Capture the cell that displays the provided text and extract its [x, y] central coordinate. 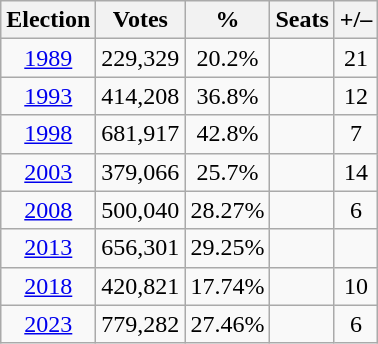
25.7% [228, 172]
20.2% [228, 58]
7 [356, 134]
14 [356, 172]
1993 [48, 96]
10 [356, 286]
656,301 [140, 248]
% [228, 20]
500,040 [140, 210]
2023 [48, 324]
29.25% [228, 248]
379,066 [140, 172]
2018 [48, 286]
Seats [302, 20]
1989 [48, 58]
681,917 [140, 134]
420,821 [140, 286]
28.27% [228, 210]
27.46% [228, 324]
+/– [356, 20]
36.8% [228, 96]
Election [48, 20]
21 [356, 58]
2003 [48, 172]
17.74% [228, 286]
414,208 [140, 96]
1998 [48, 134]
229,329 [140, 58]
2013 [48, 248]
Votes [140, 20]
779,282 [140, 324]
12 [356, 96]
42.8% [228, 134]
2008 [48, 210]
